Search for the cell housing the specified text and yield its [x, y] center coordinate. 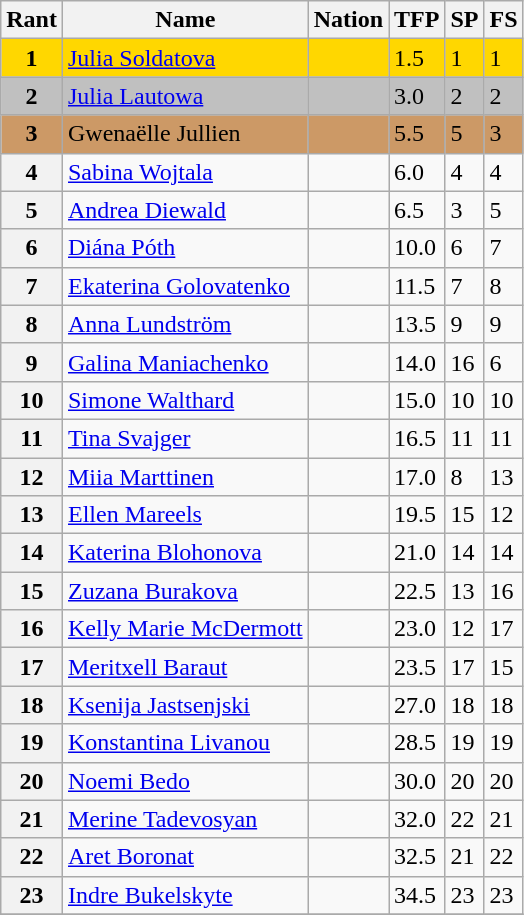
6.0 [417, 172]
Ellen Mareels [185, 515]
21.0 [417, 553]
23.5 [417, 667]
SP [464, 20]
Gwenaëlle Jullien [185, 134]
Diána Póth [185, 248]
11.5 [417, 286]
23.0 [417, 629]
Julia Lautowa [185, 96]
Kelly Marie McDermott [185, 629]
Tina Svajger [185, 438]
Noemi Bedo [185, 781]
19.5 [417, 515]
Katerina Blohonova [185, 553]
Simone Walthard [185, 400]
15.0 [417, 400]
FS [504, 20]
3.0 [417, 96]
Zuzana Burakova [185, 591]
Andrea Diewald [185, 210]
32.0 [417, 819]
22.5 [417, 591]
28.5 [417, 743]
6.5 [417, 210]
Konstantina Livanou [185, 743]
17.0 [417, 477]
14.0 [417, 362]
34.5 [417, 895]
Anna Lundström [185, 324]
Julia Soldatova [185, 58]
Nation [348, 20]
30.0 [417, 781]
5.5 [417, 134]
27.0 [417, 705]
16.5 [417, 438]
32.5 [417, 857]
1.5 [417, 58]
Indre Bukelskyte [185, 895]
Ksenija Jastsenjski [185, 705]
Galina Maniachenko [185, 362]
Miia Marttinen [185, 477]
13.5 [417, 324]
Rant [32, 20]
Aret Boronat [185, 857]
10.0 [417, 248]
Ekaterina Golovatenko [185, 286]
TFP [417, 20]
Sabina Wojtala [185, 172]
Meritxell Baraut [185, 667]
Merine Tadevosyan [185, 819]
Name [185, 20]
